Capture the cell that displays the provided text and extract its (X, Y) central coordinate. 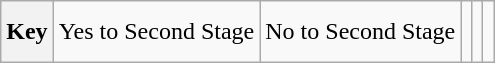
No to Second Stage (360, 32)
Key (27, 32)
Yes to Second Stage (156, 32)
